Provide the [x, y] coordinate of the cell's center where the given text is located.  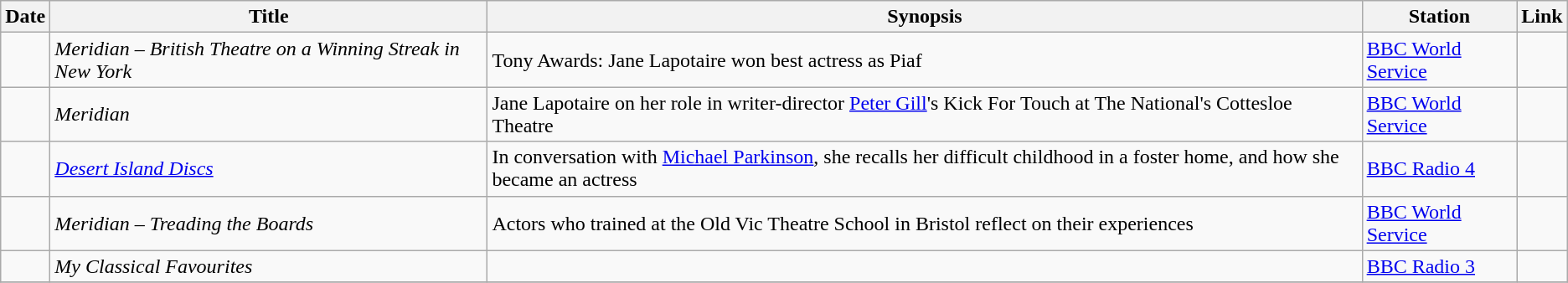
Desert Island Discs [269, 169]
Title [269, 17]
Synopsis [925, 17]
In conversation with Michael Parkinson, she recalls her difficult childhood in a foster home, and how she became an actress [925, 169]
Jane Lapotaire on her role in writer-director Peter Gill's Kick For Touch at The National's Cottesloe Theatre [925, 114]
Meridian – Treading the Boards [269, 223]
Link [1542, 17]
Station [1439, 17]
Meridian [269, 114]
Actors who trained at the Old Vic Theatre School in Bristol reflect on their experiences [925, 223]
Meridian – British Theatre on a Winning Streak in New York [269, 60]
Tony Awards: Jane Lapotaire won best actress as Piaf [925, 60]
Date [25, 17]
BBC Radio 4 [1439, 169]
My Classical Favourites [269, 266]
BBC Radio 3 [1439, 266]
